Capture the cell that displays the provided text and extract its (X, Y) central coordinate. 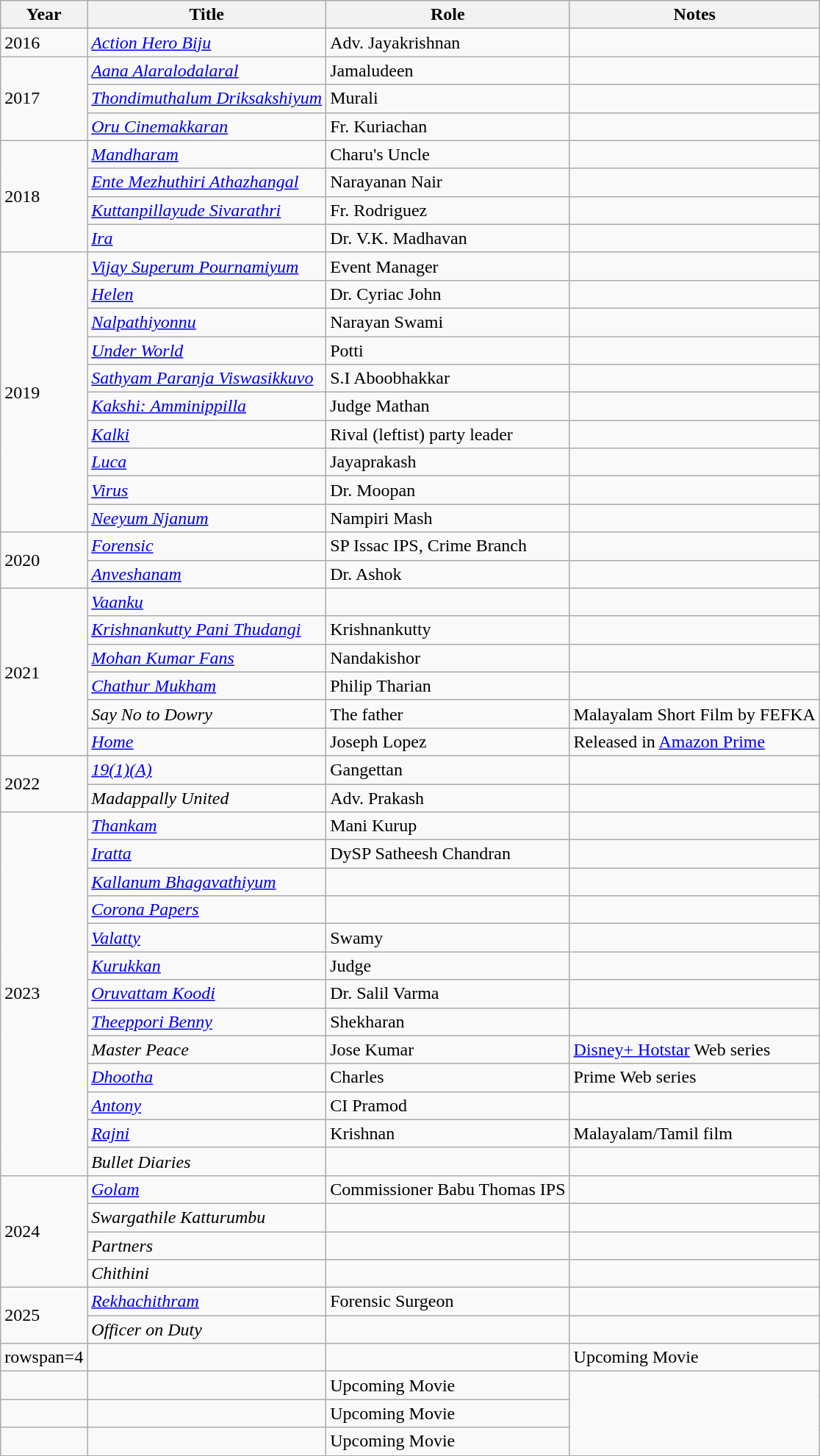
Rival (leftist) party leader (448, 434)
Dr. Salil Varma (448, 994)
Officer on Duty (207, 1330)
Swargathile Katturumbu (207, 1217)
Thondimuthalum Driksakshiyum (207, 98)
Joseph Lopez (448, 742)
Kalki (207, 434)
Madappally United (207, 797)
Malayalam Short Film by FEFKA (694, 714)
Kurukkan (207, 966)
Narayan Swami (448, 322)
Anveshanam (207, 574)
Oru Cinemakkaran (207, 126)
Neeyum Njanum (207, 518)
Adv. Jayakrishnan (448, 43)
Shekharan (448, 1022)
Year (44, 15)
The father (448, 714)
Philip Tharian (448, 686)
Dr. V.K. Madhavan (448, 238)
Dr. Cyriac John (448, 294)
2024 (44, 1231)
Malayalam/Tamil film (694, 1133)
Action Hero Biju (207, 43)
2023 (44, 994)
Bullet Diaries (207, 1161)
2021 (44, 672)
Role (448, 15)
rowspan=4 (44, 1358)
Krishnan (448, 1133)
Fr. Kuriachan (448, 126)
Luca (207, 462)
Nalpathiyonnu (207, 322)
Judge (448, 966)
Fr. Rodriguez (448, 210)
2016 (44, 43)
Under World (207, 351)
2020 (44, 560)
19(1)(A) (207, 770)
Jayaprakash (448, 462)
Charu's Uncle (448, 154)
Kakshi: Amminippilla (207, 406)
Partners (207, 1246)
Kallanum Bhagavathiyum (207, 882)
Forensic Surgeon (448, 1302)
Corona Papers (207, 910)
Home (207, 742)
Rajni (207, 1133)
Vijay Superum Pournamiyum (207, 266)
Theeppori Benny (207, 1022)
Helen (207, 294)
DySP Satheesh Chandran (448, 854)
Notes (694, 15)
Ira (207, 238)
Krishnankutty (448, 630)
Ente Mezhuthiri Athazhangal (207, 182)
SP Issac IPS, Crime Branch (448, 546)
Mandharam (207, 154)
Prime Web series (694, 1077)
Thankam (207, 826)
2017 (44, 98)
Event Manager (448, 266)
Gangettan (448, 770)
Dhootha (207, 1077)
Valatty (207, 938)
Iratta (207, 854)
Judge Mathan (448, 406)
2022 (44, 783)
Forensic (207, 546)
Vaanku (207, 602)
Virus (207, 490)
Oruvattam Koodi (207, 994)
Rekhachithram (207, 1302)
Mohan Kumar Fans (207, 658)
Charles (448, 1077)
Dr. Moopan (448, 490)
Chathur Mukham (207, 686)
Nandakishor (448, 658)
Swamy (448, 938)
Commissioner Babu Thomas IPS (448, 1189)
Antony (207, 1105)
Disney+ Hotstar Web series (694, 1050)
Jose Kumar (448, 1050)
Narayanan Nair (448, 182)
Krishnankutty Pani Thudangi (207, 630)
Title (207, 15)
CI Pramod (448, 1105)
Adv. Prakash (448, 797)
Master Peace (207, 1050)
2018 (44, 196)
2025 (44, 1316)
Kuttanpillayude Sivarathri (207, 210)
Nampiri Mash (448, 518)
2019 (44, 392)
Dr. Ashok (448, 574)
Murali (448, 98)
Aana Alaralodalaral (207, 71)
Released in Amazon Prime (694, 742)
Say No to Dowry (207, 714)
Chithini (207, 1274)
Potti (448, 351)
Sathyam Paranja Viswasikkuvo (207, 379)
S.I Aboobhakkar (448, 379)
Jamaludeen (448, 71)
Golam (207, 1189)
Mani Kurup (448, 826)
